Return the [x, y] coordinate for the center point of the cell that contains the specified text.  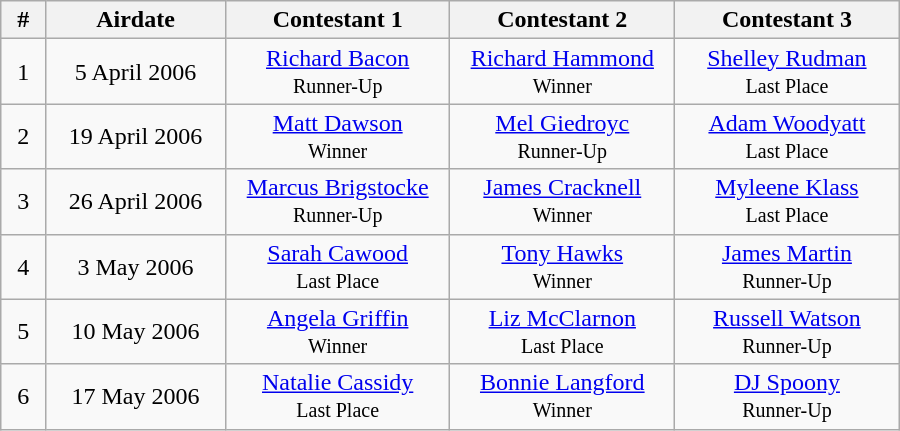
Sarah CawoodLast Place [338, 266]
Contestant 1 [338, 20]
Adam WoodyattLast Place [788, 136]
Russell WatsonRunner-Up [788, 332]
Contestant 2 [562, 20]
Richard BaconRunner-Up [338, 72]
19 April 2006 [136, 136]
6 [24, 396]
Shelley RudmanLast Place [788, 72]
Tony HawksWinner [562, 266]
James CracknellWinner [562, 202]
17 May 2006 [136, 396]
1 [24, 72]
3 May 2006 [136, 266]
2 [24, 136]
Marcus BrigstockeRunner-Up [338, 202]
Airdate [136, 20]
5 April 2006 [136, 72]
# [24, 20]
James MartinRunner-Up [788, 266]
Liz McClarnonLast Place [562, 332]
Contestant 3 [788, 20]
5 [24, 332]
3 [24, 202]
Angela GriffinWinner [338, 332]
Myleene KlassLast Place [788, 202]
10 May 2006 [136, 332]
Richard HammondWinner [562, 72]
Natalie CassidyLast Place [338, 396]
Matt DawsonWinner [338, 136]
26 April 2006 [136, 202]
Mel GiedroycRunner-Up [562, 136]
Bonnie LangfordWinner [562, 396]
4 [24, 266]
DJ SpoonyRunner-Up [788, 396]
